Locate the cell with the specified text and output its (x, y) center coordinate. 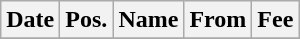
From (218, 20)
Fee (276, 20)
Name (148, 20)
Pos. (86, 20)
Date (30, 20)
